Scan for the cell matching the given text and deliver its [X, Y] coordinate at center. 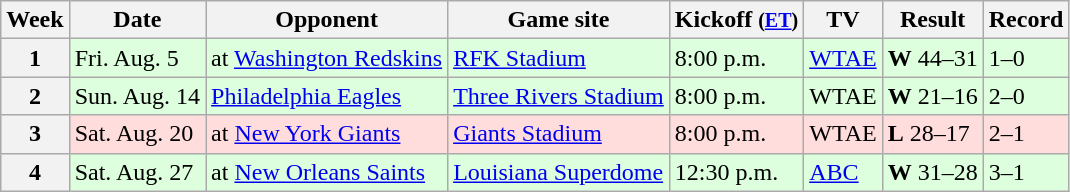
2–1 [1026, 134]
Week [35, 20]
1–0 [1026, 58]
2–0 [1026, 96]
Giants Stadium [559, 134]
Game site [559, 20]
W 21–16 [932, 96]
Three Rivers Stadium [559, 96]
Record [1026, 20]
Kickoff (ET) [736, 20]
Sat. Aug. 20 [137, 134]
at New York Giants [327, 134]
2 [35, 96]
W 31–28 [932, 172]
Sat. Aug. 27 [137, 172]
Opponent [327, 20]
Sun. Aug. 14 [137, 96]
Fri. Aug. 5 [137, 58]
1 [35, 58]
3 [35, 134]
Result [932, 20]
W 44–31 [932, 58]
3–1 [1026, 172]
TV [843, 20]
L 28–17 [932, 134]
ABC [843, 172]
at Washington Redskins [327, 58]
12:30 p.m. [736, 172]
Louisiana Superdome [559, 172]
Philadelphia Eagles [327, 96]
Date [137, 20]
at New Orleans Saints [327, 172]
4 [35, 172]
RFK Stadium [559, 58]
